Identify which cell holds the provided text, then report its (X, Y) central coordinate. 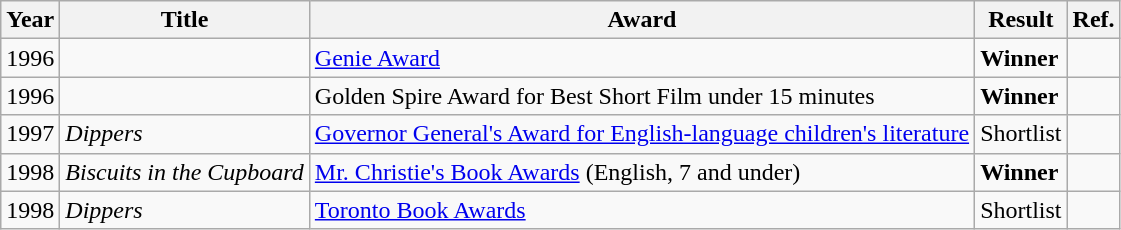
Genie Award (642, 58)
Governor General's Award for English-language children's literature (642, 134)
Title (185, 20)
Award (642, 20)
Ref. (1094, 20)
Mr. Christie's Book Awards (English, 7 and under) (642, 172)
1997 (30, 134)
Year (30, 20)
Biscuits in the Cupboard (185, 172)
Toronto Book Awards (642, 210)
Result (1021, 20)
Golden Spire Award for Best Short Film under 15 minutes (642, 96)
